Provide the (x, y) coordinate of the cell's center where the given text is located.  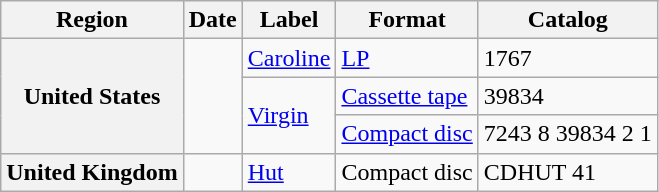
Label (289, 20)
Caroline (289, 58)
Cassette tape (407, 96)
7243 8 39834 2 1 (568, 134)
Format (407, 20)
Region (92, 20)
Catalog (568, 20)
Date (212, 20)
Virgin (289, 115)
CDHUT 41 (568, 172)
39834 (568, 96)
LP (407, 58)
United States (92, 96)
1767 (568, 58)
United Kingdom (92, 172)
Hut (289, 172)
